Extract the (x, y) coordinate from the center of the cell holding the provided text.  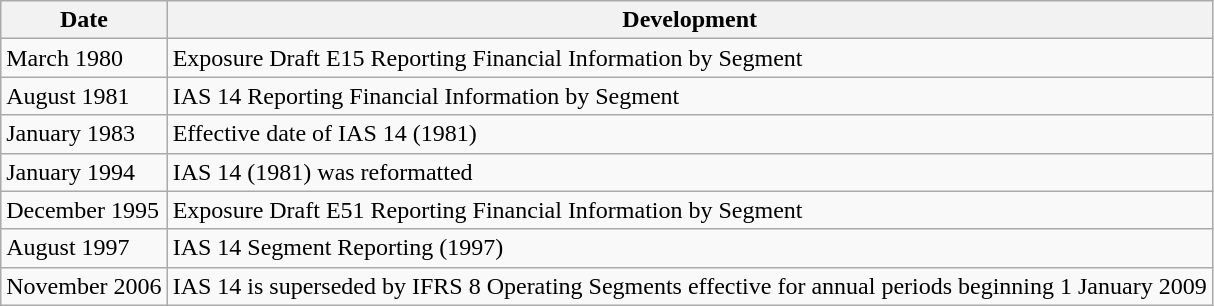
IAS 14 Reporting Financial Information by Segment (690, 96)
Development (690, 20)
November 2006 (84, 286)
IAS 14 is superseded by IFRS 8 Operating Segments effective for annual periods beginning 1 January 2009 (690, 286)
August 1981 (84, 96)
December 1995 (84, 210)
Exposure Draft E51 Reporting Financial Information by Segment (690, 210)
Date (84, 20)
January 1983 (84, 134)
March 1980 (84, 58)
January 1994 (84, 172)
August 1997 (84, 248)
IAS 14 (1981) was reformatted (690, 172)
IAS 14 Segment Reporting (1997) (690, 248)
Exposure Draft E15 Reporting Financial Information by Segment (690, 58)
Effective date of IAS 14 (1981) (690, 134)
